Return the [x, y] coordinate for the center point of the cell that contains the specified text.  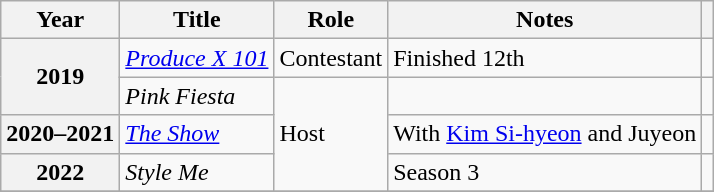
2022 [60, 172]
With Kim Si-hyeon and Juyeon [545, 134]
2020–2021 [60, 134]
Notes [545, 20]
Produce X 101 [197, 58]
Season 3 [545, 172]
Style Me [197, 172]
Pink Fiesta [197, 96]
Role [331, 20]
Contestant [331, 58]
Finished 12th [545, 58]
2019 [60, 77]
Year [60, 20]
Host [331, 134]
Title [197, 20]
The Show [197, 134]
